Extract the (X, Y) coordinate from the center of the cell holding the provided text.  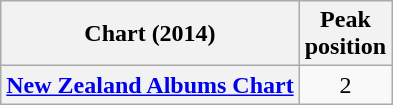
Peakposition (345, 34)
New Zealand Albums Chart (150, 85)
Chart (2014) (150, 34)
2 (345, 85)
